Return (x, y) of the center of cell containing provided text 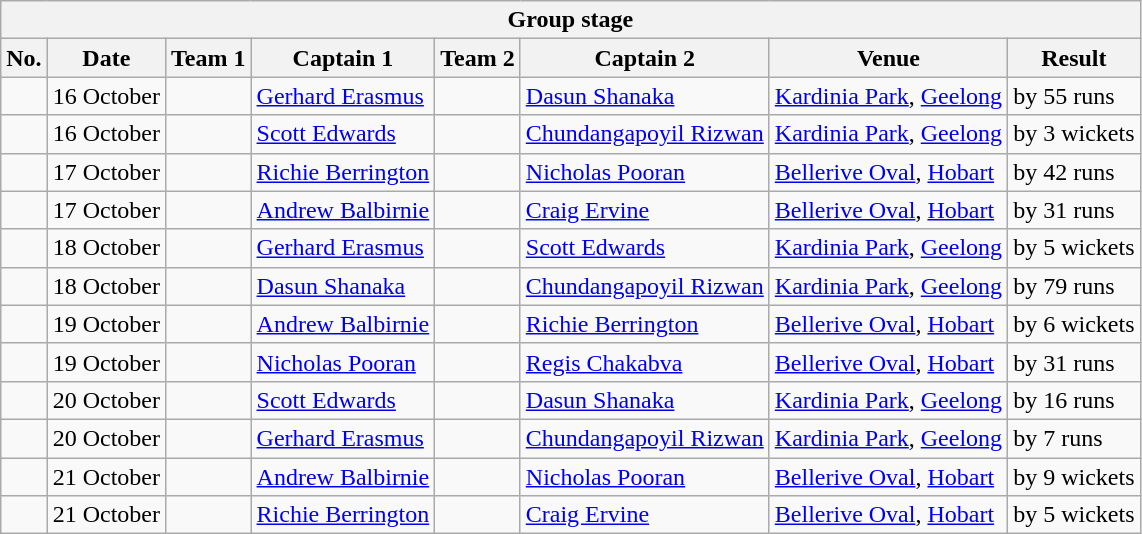
by 55 runs (1074, 96)
by 6 wickets (1074, 324)
Result (1074, 58)
Team 1 (209, 58)
by 3 wickets (1074, 134)
Team 2 (478, 58)
by 9 wickets (1074, 477)
Captain 2 (644, 58)
Date (106, 58)
by 16 runs (1074, 400)
Venue (888, 58)
No. (24, 58)
by 7 runs (1074, 438)
Regis Chakabva (644, 362)
by 42 runs (1074, 172)
Captain 1 (343, 58)
by 79 runs (1074, 286)
Group stage (570, 20)
